Output the [X, Y] coordinate of the center of the cell containing the given text.  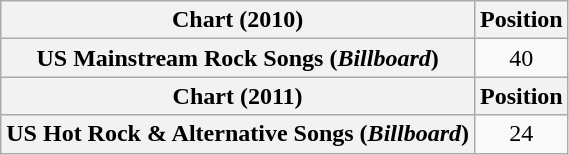
40 [521, 58]
US Mainstream Rock Songs (Billboard) [238, 58]
Chart (2011) [238, 96]
US Hot Rock & Alternative Songs (Billboard) [238, 134]
24 [521, 134]
Chart (2010) [238, 20]
